Return (X, Y) of the center of cell containing provided text 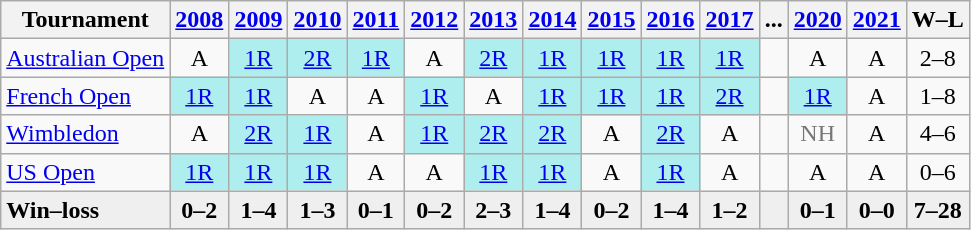
2014 (552, 20)
Australian Open (86, 58)
2015 (612, 20)
W–L (938, 20)
US Open (86, 172)
1–3 (318, 210)
2010 (318, 20)
4–6 (938, 134)
2020 (818, 20)
2008 (200, 20)
2021 (876, 20)
2011 (376, 20)
NH (818, 134)
0–6 (938, 172)
Wimbledon (86, 134)
0–0 (876, 210)
1–2 (730, 210)
1–8 (938, 96)
Win–loss (86, 210)
2013 (494, 20)
2017 (730, 20)
2012 (434, 20)
2–3 (494, 210)
... (774, 20)
7–28 (938, 210)
2016 (670, 20)
2–8 (938, 58)
Tournament (86, 20)
2009 (258, 20)
French Open (86, 96)
